Return the (X, Y) coordinate for the center point of the cell that contains the specified text.  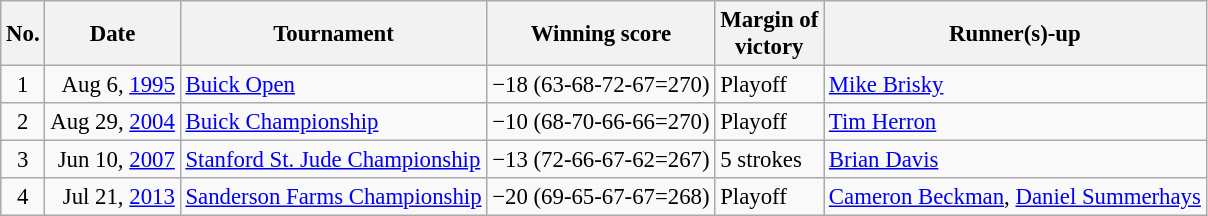
Sanderson Farms Championship (334, 197)
−20 (69-65-67-67=268) (601, 197)
5 strokes (770, 160)
Aug 6, 1995 (112, 85)
Runner(s)-up (1016, 34)
Tournament (334, 34)
Jul 21, 2013 (112, 197)
Buick Open (334, 85)
Tim Herron (1016, 122)
3 (23, 160)
Aug 29, 2004 (112, 122)
4 (23, 197)
Mike Brisky (1016, 85)
Margin ofvictory (770, 34)
−18 (63-68-72-67=270) (601, 85)
Stanford St. Jude Championship (334, 160)
−13 (72-66-67-62=267) (601, 160)
1 (23, 85)
Buick Championship (334, 122)
2 (23, 122)
Winning score (601, 34)
No. (23, 34)
Brian Davis (1016, 160)
−10 (68-70-66-66=270) (601, 122)
Date (112, 34)
Jun 10, 2007 (112, 160)
Cameron Beckman, Daniel Summerhays (1016, 197)
